Locate the cell with the specified text and output its (x, y) center coordinate. 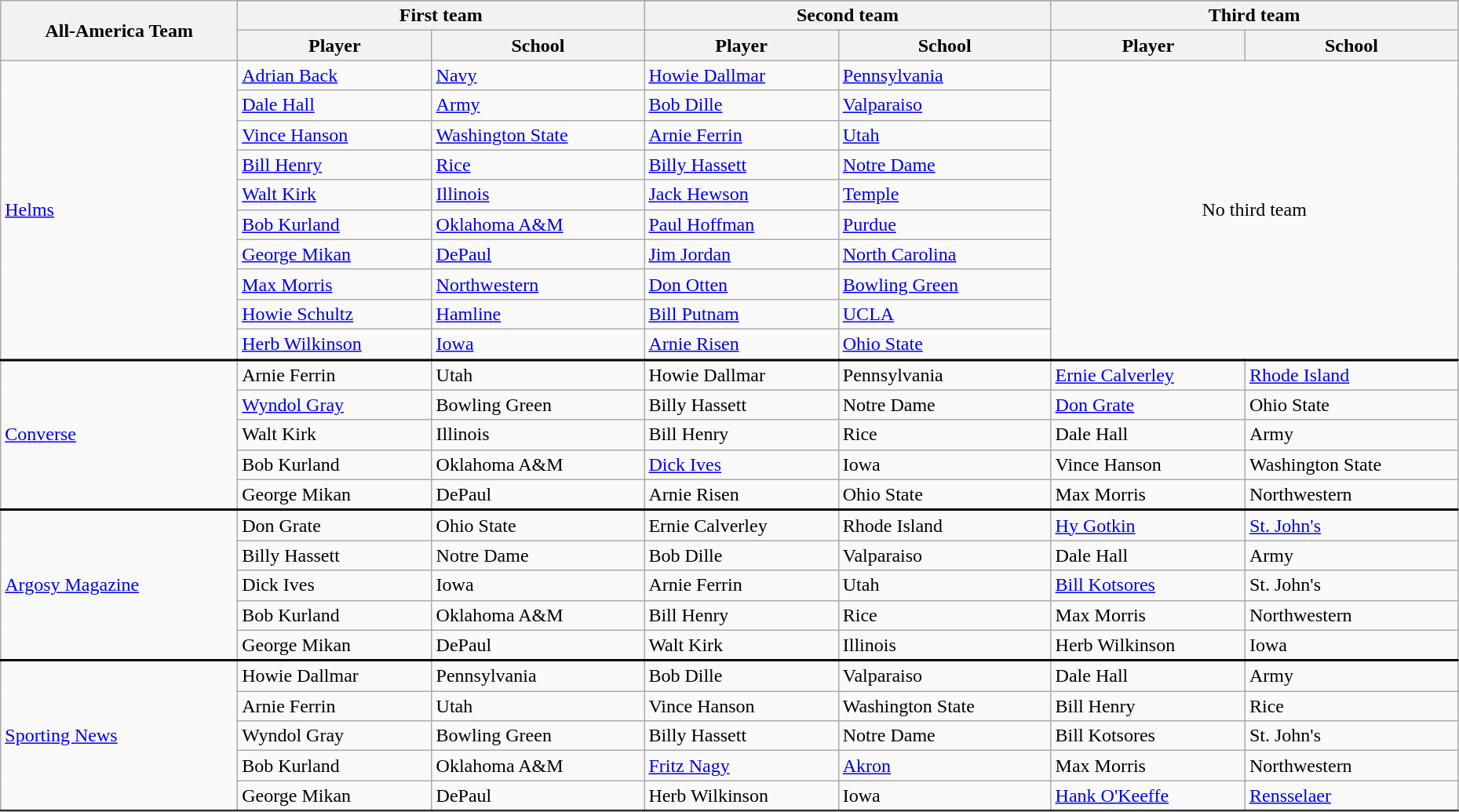
UCLA (945, 314)
No third team (1254, 210)
Hamline (538, 314)
Helms (119, 210)
Don Otten (741, 284)
First team (441, 16)
North Carolina (945, 254)
Paul Hoffman (741, 224)
Converse (119, 435)
Bill Putnam (741, 314)
Akron (945, 766)
Temple (945, 195)
Jack Hewson (741, 195)
Rensselaer (1351, 796)
Purdue (945, 224)
Second team (848, 16)
Hank O'Keeffe (1147, 796)
Howie Schultz (334, 314)
All-America Team (119, 31)
Jim Jordan (741, 254)
Argosy Magazine (119, 585)
Adrian Back (334, 75)
Fritz Nagy (741, 766)
Hy Gotkin (1147, 526)
Navy (538, 75)
Third team (1254, 16)
Sporting News (119, 736)
